Determine the [X, Y] coordinate at the center of the cell enclosing the given text.  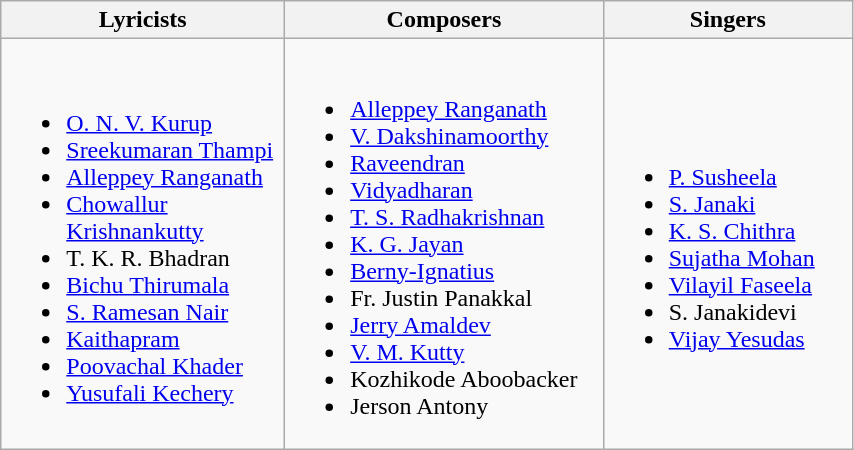
Composers [444, 20]
Singers [728, 20]
P. SusheelaS. JanakiK. S. ChithraSujatha MohanVilayil FaseelaS. JanakideviVijay Yesudas [728, 244]
Lyricists [143, 20]
